Extract the (x, y) coordinate from the center of the cell holding the provided text.  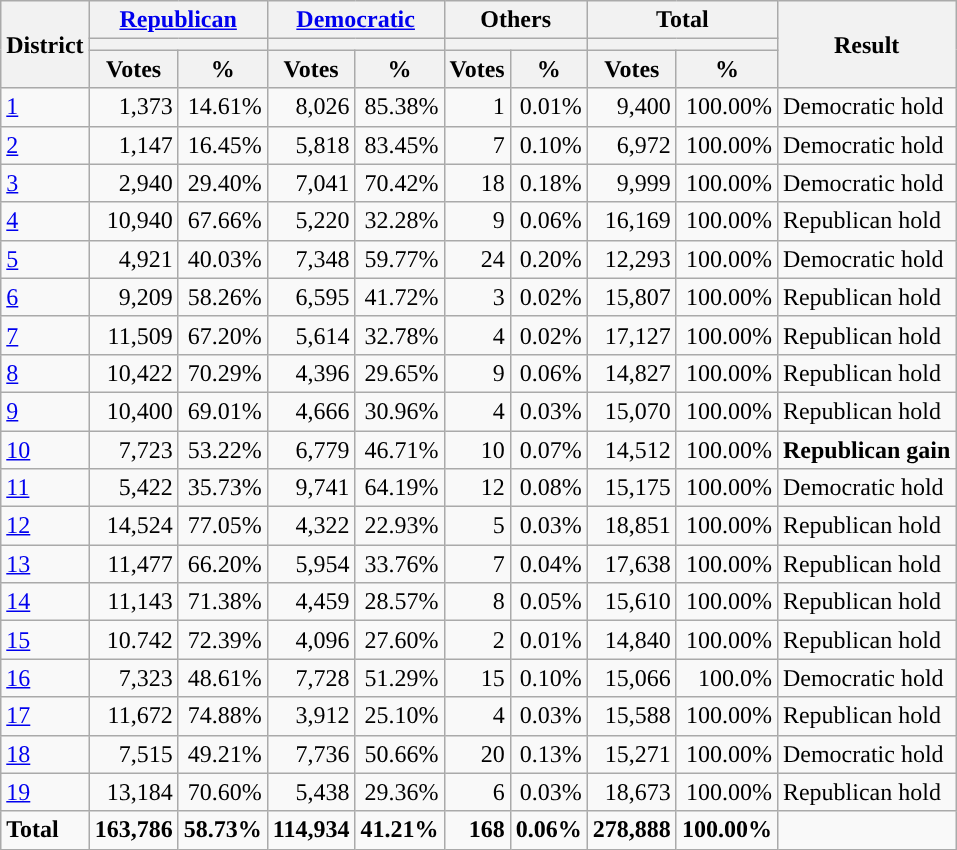
17,638 (632, 564)
10.742 (134, 640)
Democratic (356, 20)
7,348 (311, 259)
17,127 (632, 335)
15,807 (632, 297)
41.21% (400, 830)
25.10% (400, 716)
11,143 (134, 602)
2,940 (134, 183)
7,728 (311, 678)
29.36% (400, 792)
8,026 (311, 107)
5,954 (311, 564)
30.96% (400, 411)
49.21% (222, 754)
District (45, 44)
29.40% (222, 183)
11,672 (134, 716)
15,066 (632, 678)
168 (477, 830)
5,422 (134, 488)
58.73% (222, 830)
35.73% (222, 488)
9,999 (632, 183)
4,322 (311, 526)
16 (45, 678)
4,396 (311, 373)
7,041 (311, 183)
9,209 (134, 297)
0.18% (548, 183)
16.45% (222, 145)
7,736 (311, 754)
5,220 (311, 221)
53.22% (222, 449)
27.60% (400, 640)
9,400 (632, 107)
4,921 (134, 259)
15,175 (632, 488)
20 (477, 754)
14 (45, 602)
58.26% (222, 297)
0.04% (548, 564)
22.93% (400, 526)
11 (45, 488)
Republican gain (866, 449)
19 (45, 792)
14.61% (222, 107)
64.19% (400, 488)
74.88% (222, 716)
13,184 (134, 792)
1,373 (134, 107)
24 (477, 259)
14,840 (632, 640)
6,595 (311, 297)
18,851 (632, 526)
50.66% (400, 754)
5,614 (311, 335)
46.71% (400, 449)
83.45% (400, 145)
3,912 (311, 716)
18,673 (632, 792)
163,786 (134, 830)
12,293 (632, 259)
5,818 (311, 145)
11,509 (134, 335)
11,477 (134, 564)
15,271 (632, 754)
15,588 (632, 716)
7,515 (134, 754)
10,400 (134, 411)
48.61% (222, 678)
14,827 (632, 373)
Result (866, 44)
17 (45, 716)
33.76% (400, 564)
59.77% (400, 259)
1,147 (134, 145)
10,940 (134, 221)
13 (45, 564)
7,723 (134, 449)
28.57% (400, 602)
4,666 (311, 411)
32.78% (400, 335)
0.13% (548, 754)
70.60% (222, 792)
Others (516, 20)
15,070 (632, 411)
0.05% (548, 602)
278,888 (632, 830)
51.29% (400, 678)
29.65% (400, 373)
70.42% (400, 183)
15,610 (632, 602)
71.38% (222, 602)
0.07% (548, 449)
100.0% (726, 678)
72.39% (222, 640)
0.20% (548, 259)
0.08% (548, 488)
85.38% (400, 107)
69.01% (222, 411)
41.72% (400, 297)
67.20% (222, 335)
4,096 (311, 640)
14,524 (134, 526)
5,438 (311, 792)
16,169 (632, 221)
7,323 (134, 678)
6,779 (311, 449)
4,459 (311, 602)
77.05% (222, 526)
6,972 (632, 145)
14,512 (632, 449)
70.29% (222, 373)
9,741 (311, 488)
32.28% (400, 221)
66.20% (222, 564)
10,422 (134, 373)
Republican (178, 20)
67.66% (222, 221)
114,934 (311, 830)
40.03% (222, 259)
